Locate the cell with the specified text and output its [X, Y] center coordinate. 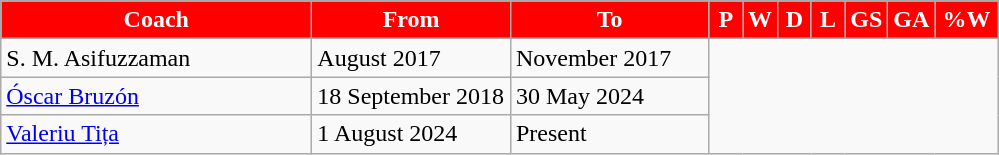
1 August 2024 [412, 134]
%W [967, 20]
GS [866, 20]
W [760, 20]
Present [610, 134]
Óscar Bruzón [156, 96]
Valeriu Tița [156, 134]
D [795, 20]
November 2017 [610, 58]
To [610, 20]
From [412, 20]
L [828, 20]
GA [912, 20]
S. M. Asifuzzaman [156, 58]
P [726, 20]
18 September 2018 [412, 96]
August 2017 [412, 58]
30 May 2024 [610, 96]
Coach [156, 20]
